Detect which cell encompasses the target text, then output its [x, y] center coordinate. 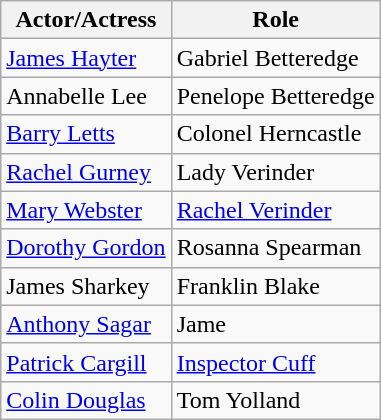
James Hayter [86, 58]
Dorothy Gordon [86, 248]
Colin Douglas [86, 400]
Lady Verinder [276, 172]
Role [276, 20]
Tom Yolland [276, 400]
Franklin Blake [276, 286]
James Sharkey [86, 286]
Actor/Actress [86, 20]
Anthony Sagar [86, 324]
Penelope Betteredge [276, 96]
Rachel Gurney [86, 172]
Mary Webster [86, 210]
Barry Letts [86, 134]
Rachel Verinder [276, 210]
Inspector Cuff [276, 362]
Patrick Cargill [86, 362]
Jame [276, 324]
Colonel Herncastle [276, 134]
Annabelle Lee [86, 96]
Rosanna Spearman [276, 248]
Gabriel Betteredge [276, 58]
